Determine the [x, y] coordinate at the center of the cell enclosing the given text.  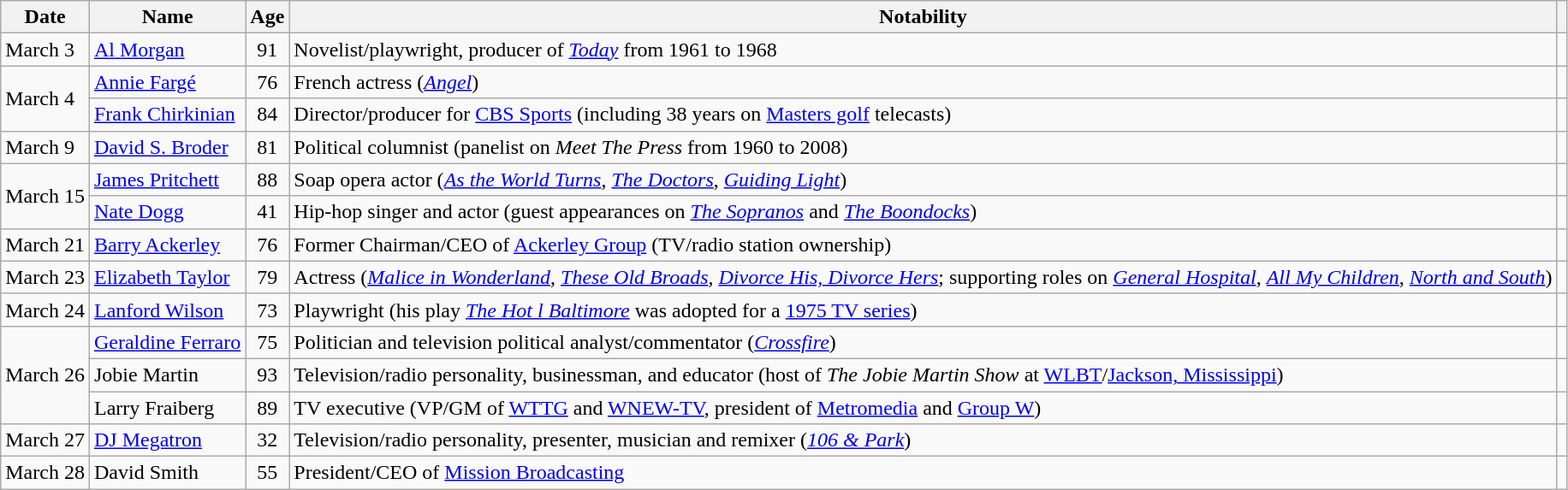
Director/producer for CBS Sports (including 38 years on Masters golf telecasts) [923, 115]
Television/radio personality, businessman, and educator (host of The Jobie Martin Show at WLBT/Jackson, Mississippi) [923, 375]
French actress (Angel) [923, 82]
Playwright (his play The Hot l Baltimore was adopted for a 1975 TV series) [923, 310]
75 [267, 342]
Novelist/playwright, producer of Today from 1961 to 1968 [923, 50]
March 28 [45, 473]
Actress (Malice in Wonderland, These Old Broads, Divorce His, Divorce Hers; supporting roles on General Hospital, All My Children, North and South) [923, 277]
Name [167, 17]
March 15 [45, 196]
Date [45, 17]
41 [267, 212]
Geraldine Ferraro [167, 342]
March 4 [45, 98]
91 [267, 50]
Nate Dogg [167, 212]
David Smith [167, 473]
March 26 [45, 375]
March 21 [45, 245]
March 3 [45, 50]
DJ Megatron [167, 440]
Larry Fraiberg [167, 408]
55 [267, 473]
Politician and television political analyst/commentator (Crossfire) [923, 342]
32 [267, 440]
Notability [923, 17]
Age [267, 17]
84 [267, 115]
March 27 [45, 440]
Former Chairman/CEO of Ackerley Group (TV/radio station ownership) [923, 245]
Political columnist (panelist on Meet The Press from 1960 to 2008) [923, 147]
Elizabeth Taylor [167, 277]
73 [267, 310]
March 23 [45, 277]
93 [267, 375]
March 9 [45, 147]
79 [267, 277]
81 [267, 147]
James Pritchett [167, 180]
Al Morgan [167, 50]
Hip-hop singer and actor (guest appearances on The Sopranos and The Boondocks) [923, 212]
Soap opera actor (As the World Turns, The Doctors, Guiding Light) [923, 180]
Lanford Wilson [167, 310]
David S. Broder [167, 147]
Barry Ackerley [167, 245]
Television/radio personality, presenter, musician and remixer (106 & Park) [923, 440]
88 [267, 180]
Jobie Martin [167, 375]
Frank Chirkinian [167, 115]
TV executive (VP/GM of WTTG and WNEW-TV, president of Metromedia and Group W) [923, 408]
89 [267, 408]
March 24 [45, 310]
President/CEO of Mission Broadcasting [923, 473]
Annie Fargé [167, 82]
